Detect which cell encompasses the target text, then output its (x, y) center coordinate. 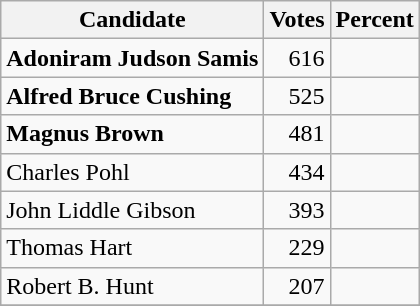
Robert B. Hunt (132, 286)
John Liddle Gibson (132, 210)
Votes (297, 20)
Alfred Bruce Cushing (132, 96)
Charles Pohl (132, 172)
481 (297, 134)
229 (297, 248)
434 (297, 172)
Adoniram Judson Samis (132, 58)
Thomas Hart (132, 248)
525 (297, 96)
207 (297, 286)
Candidate (132, 20)
616 (297, 58)
Magnus Brown (132, 134)
Percent (374, 20)
393 (297, 210)
